Scan for the cell matching the given text and deliver its (x, y) coordinate at center. 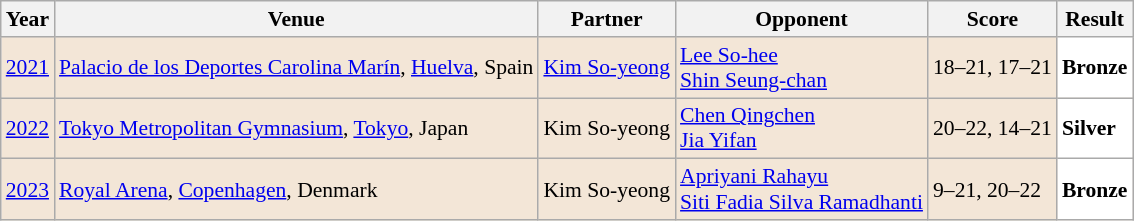
Lee So-hee Shin Seung-chan (802, 68)
18–21, 17–21 (992, 68)
2021 (28, 68)
Apriyani Rahayu Siti Fadia Silva Ramadhanti (802, 190)
Venue (296, 19)
9–21, 20–22 (992, 190)
Year (28, 19)
Silver (1095, 128)
Tokyo Metropolitan Gymnasium, Tokyo, Japan (296, 128)
2023 (28, 190)
Partner (606, 19)
Royal Arena, Copenhagen, Denmark (296, 190)
2022 (28, 128)
Chen Qingchen Jia Yifan (802, 128)
Result (1095, 19)
Score (992, 19)
20–22, 14–21 (992, 128)
Palacio de los Deportes Carolina Marín, Huelva, Spain (296, 68)
Opponent (802, 19)
